Determine the [X, Y] coordinate at the center of the cell enclosing the given text.  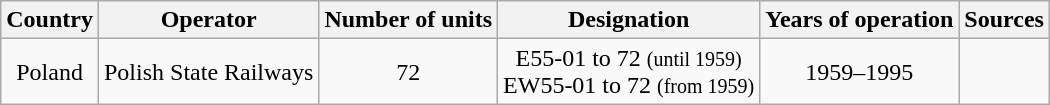
Operator [208, 20]
1959–1995 [860, 72]
Number of units [408, 20]
Sources [1004, 20]
Country [50, 20]
E55-01 to 72 (until 1959)EW55-01 to 72 (from 1959) [629, 72]
Polish State Railways [208, 72]
Poland [50, 72]
Designation [629, 20]
Years of operation [860, 20]
72 [408, 72]
